Extract the (X, Y) coordinate from the center of the cell holding the provided text.  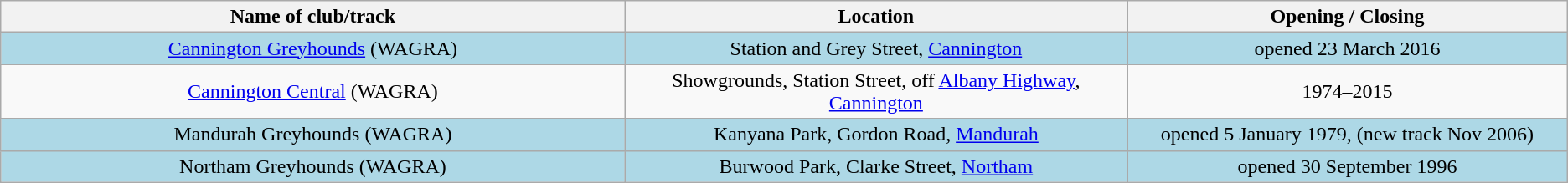
opened 30 September 1996 (1348, 166)
Showgrounds, Station Street, off Albany Highway, Cannington (876, 92)
opened 5 January 1979, (new track Nov 2006) (1348, 135)
Name of club/track (313, 17)
Kanyana Park, Gordon Road, Mandurah (876, 135)
Opening / Closing (1348, 17)
Mandurah Greyhounds (WAGRA) (313, 135)
1974–2015 (1348, 92)
Cannington Central (WAGRA) (313, 92)
Station and Grey Street, Cannington (876, 48)
Burwood Park, Clarke Street, Northam (876, 166)
Location (876, 17)
opened 23 March 2016 (1348, 48)
Northam Greyhounds (WAGRA) (313, 166)
Cannington Greyhounds (WAGRA) (313, 48)
